From the cell containing the given text, extract its center point as (x, y) coordinate. 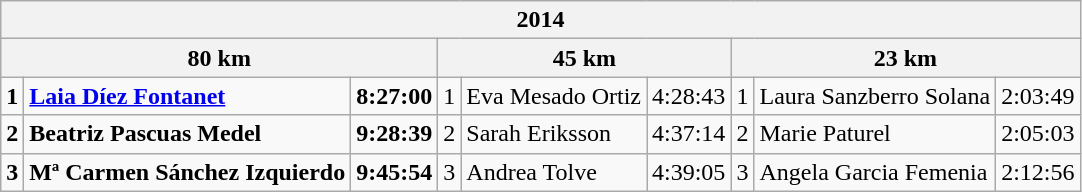
4:28:43 (688, 96)
Sarah Eriksson (554, 134)
9:45:54 (394, 172)
4:39:05 (688, 172)
9:28:39 (394, 134)
2:05:03 (1038, 134)
2:12:56 (1038, 172)
23 km (906, 58)
Laia Díez Fontanet (188, 96)
Beatriz Pascuas Medel (188, 134)
Laura Sanzberro Solana (875, 96)
Mª Carmen Sánchez Izquierdo (188, 172)
Marie Paturel (875, 134)
80 km (220, 58)
45 km (584, 58)
2:03:49 (1038, 96)
Andrea Tolve (554, 172)
4:37:14 (688, 134)
2014 (540, 20)
Eva Mesado Ortiz (554, 96)
Angela Garcia Femenia (875, 172)
8:27:00 (394, 96)
